Determine the (x, y) coordinate at the center of the cell enclosing the given text.  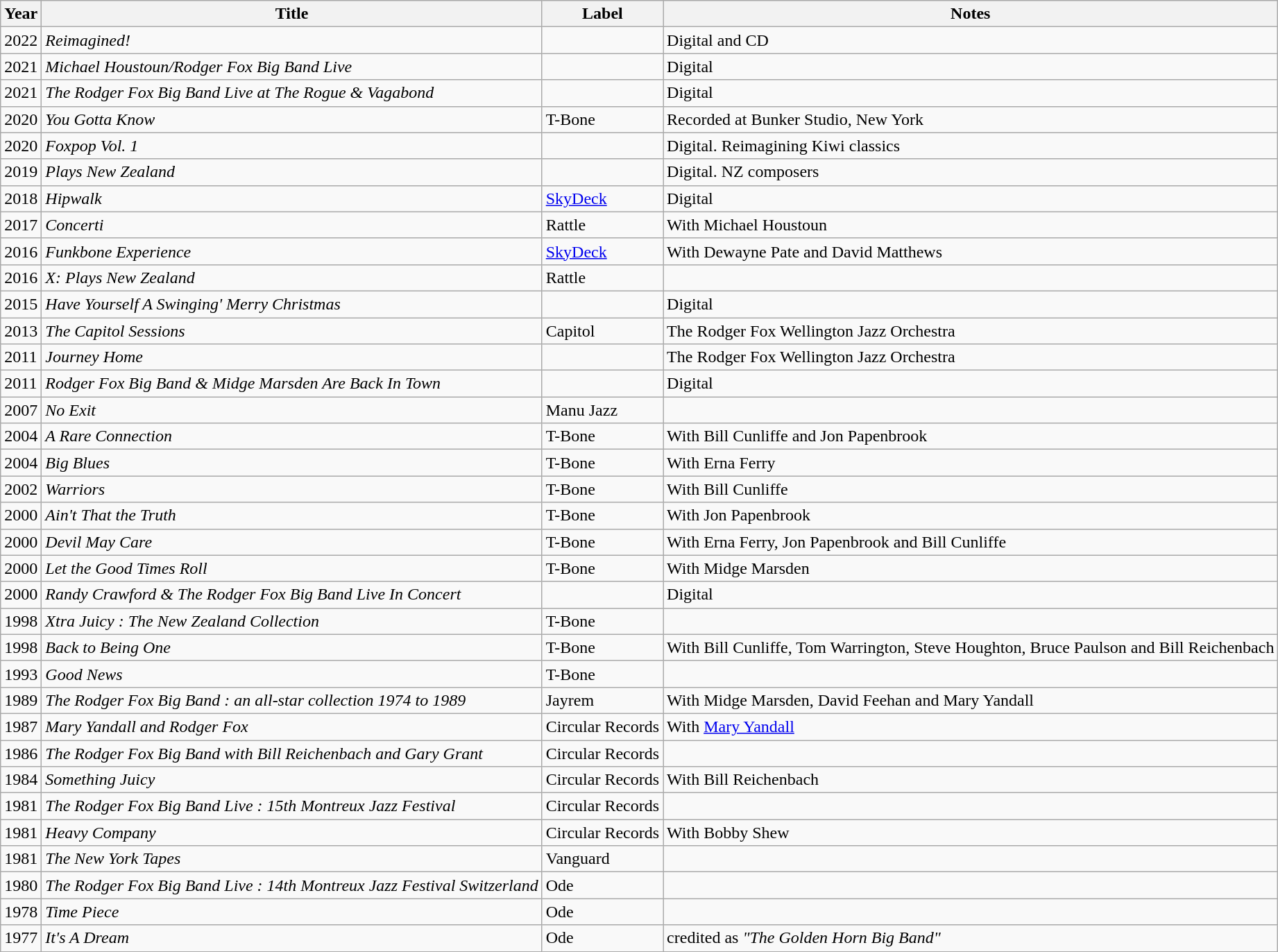
A Rare Connection (291, 436)
Manu Jazz (602, 410)
With Jon Papenbrook (971, 516)
2019 (21, 172)
Good News (291, 674)
Time Piece (291, 912)
No Exit (291, 410)
Have Yourself A Swinging' Merry Christmas (291, 304)
credited as "The Golden Horn Big Band" (971, 938)
Back to Being One (291, 647)
With Mary Yandall (971, 726)
Something Juicy (291, 780)
1987 (21, 726)
The Rodger Fox Big Band with Bill Reichenbach and Gary Grant (291, 753)
1986 (21, 753)
Mary Yandall and Rodger Fox (291, 726)
With Bill Cunliffe (971, 489)
Michael Houstoun/Rodger Fox Big Band Live (291, 67)
You Gotta Know (291, 119)
Randy Crawford & The Rodger Fox Big Band Live In Concert (291, 595)
With Dewayne Pate and David Matthews (971, 251)
With Bill Reichenbach (971, 780)
Devil May Care (291, 542)
Digital. Reimagining Kiwi classics (971, 146)
1978 (21, 912)
Jayrem (602, 700)
X: Plays New Zealand (291, 278)
With Erna Ferry (971, 463)
Label (602, 14)
2018 (21, 198)
It's A Dream (291, 938)
Title (291, 14)
2013 (21, 331)
1984 (21, 780)
With Midge Marsden, David Feehan and Mary Yandall (971, 700)
Let the Good Times Roll (291, 568)
The Capitol Sessions (291, 331)
2015 (21, 304)
With Erna Ferry, Jon Papenbrook and Bill Cunliffe (971, 542)
Big Blues (291, 463)
The Rodger Fox Big Band Live at The Rogue & Vagabond (291, 93)
With Bill Cunliffe, Tom Warrington, Steve Houghton, Bruce Paulson and Bill Reichenbach (971, 647)
1977 (21, 938)
The New York Tapes (291, 859)
2007 (21, 410)
1989 (21, 700)
The Rodger Fox Big Band Live : 14th Montreux Jazz Festival Switzerland (291, 885)
Capitol (602, 331)
2022 (21, 40)
Plays New Zealand (291, 172)
Funkbone Experience (291, 251)
1993 (21, 674)
Warriors (291, 489)
With Michael Houstoun (971, 225)
Vanguard (602, 859)
With Bill Cunliffe and Jon Papenbrook (971, 436)
2002 (21, 489)
With Midge Marsden (971, 568)
The Rodger Fox Big Band Live : 15th Montreux Jazz Festival (291, 806)
Rodger Fox Big Band & Midge Marsden Are Back In Town (291, 384)
The Rodger Fox Big Band : an all-star collection 1974 to 1989 (291, 700)
Notes (971, 14)
2017 (21, 225)
Reimagined! (291, 40)
Recorded at Bunker Studio, New York (971, 119)
With Bobby Shew (971, 833)
Digital. NZ composers (971, 172)
Foxpop Vol. 1 (291, 146)
Heavy Company (291, 833)
Concerti (291, 225)
Year (21, 14)
Ain't That the Truth (291, 516)
Xtra Juicy : The New Zealand Collection (291, 621)
Journey Home (291, 357)
Hipwalk (291, 198)
1980 (21, 885)
Digital and CD (971, 40)
